Determine the [X, Y] coordinate at the center of the cell enclosing the given text.  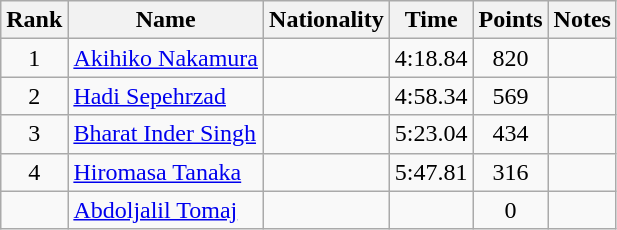
Rank [34, 20]
3 [34, 134]
316 [510, 172]
434 [510, 134]
Name [166, 20]
1 [34, 58]
Notes [582, 20]
4:18.84 [431, 58]
Nationality [327, 20]
5:23.04 [431, 134]
0 [510, 210]
569 [510, 96]
4:58.34 [431, 96]
820 [510, 58]
4 [34, 172]
Bharat Inder Singh [166, 134]
Abdoljalil Tomaj [166, 210]
Hadi Sepehrzad [166, 96]
2 [34, 96]
Hiromasa Tanaka [166, 172]
5:47.81 [431, 172]
Points [510, 20]
Akihiko Nakamura [166, 58]
Time [431, 20]
